Locate the cell with the specified text and output its (X, Y) center coordinate. 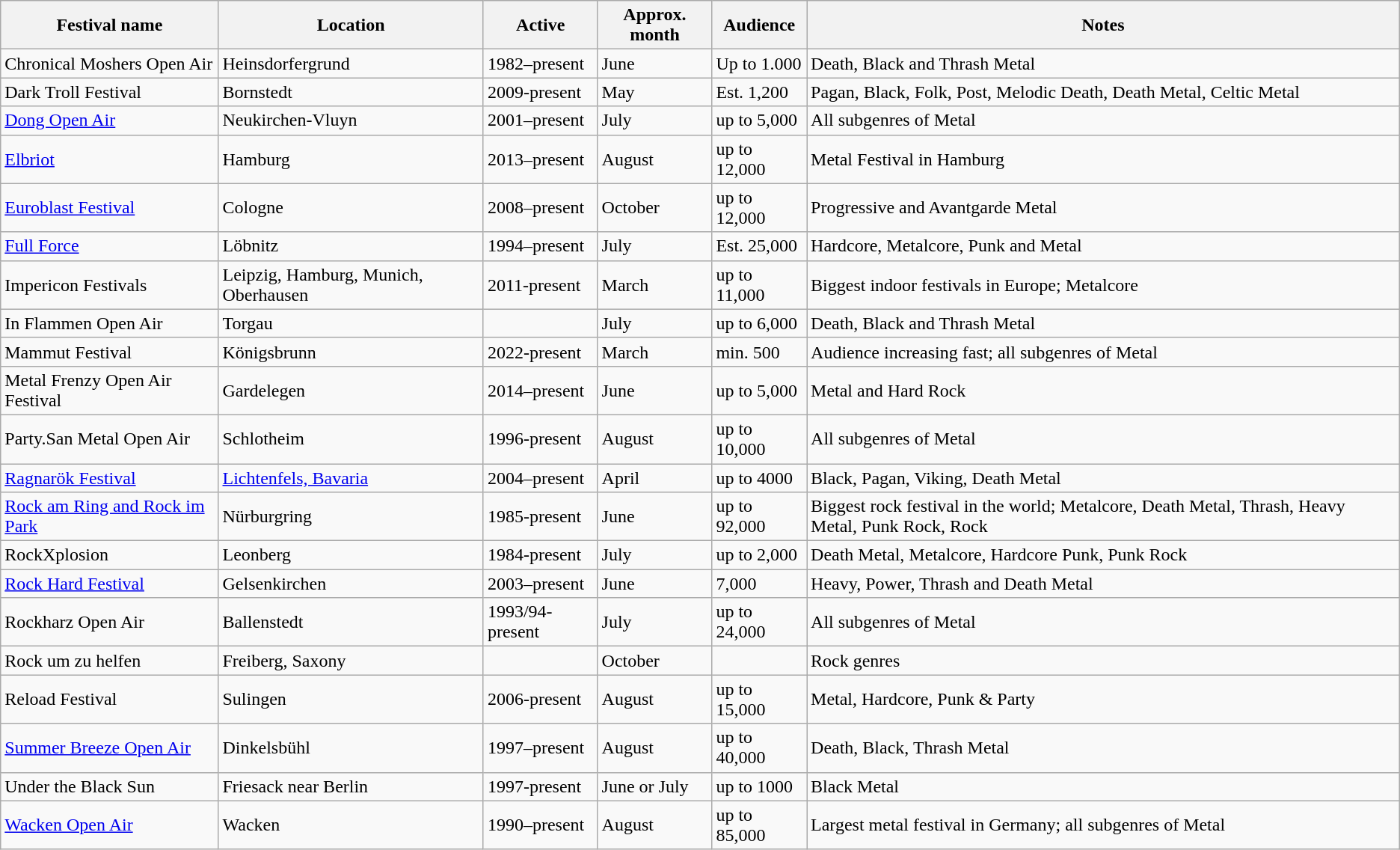
Biggest rock festival in the world; Metalcore, Death Metal, Thrash, Heavy Metal, Punk Rock, Rock (1104, 516)
2013–present (540, 159)
Elbriot (109, 159)
1996-present (540, 438)
Summer Breeze Open Air (109, 748)
Audience increasing fast; all subgenres of Metal (1104, 352)
Death, Black, Thrash Metal (1104, 748)
2004–present (540, 478)
Pagan, Black, Folk, Post, Melodic Death, Death Metal, Celtic Metal (1104, 92)
Wacken Open Air (109, 825)
Rock Hard Festival (109, 584)
2022-present (540, 352)
Est. 1,200 (760, 92)
Dark Troll Festival (109, 92)
Death Metal, Metalcore, Hardcore Punk, Punk Rock (1104, 555)
2009-present (540, 92)
Leipzig, Hamburg, Munich, Oberhausen (351, 284)
Metal, Hardcore, Punk & Party (1104, 699)
Löbnitz (351, 246)
Hardcore, Metalcore, Punk and Metal (1104, 246)
Rock um zu helfen (109, 661)
Progressive and Avantgarde Metal (1104, 208)
Hamburg (351, 159)
1994–present (540, 246)
Neukirchen-Vluyn (351, 120)
2014–present (540, 391)
Black Metal (1104, 786)
Party.San Metal Open Air (109, 438)
Reload Festival (109, 699)
Notes (1104, 25)
Rock am Ring and Rock im Park (109, 516)
Rockharz Open Air (109, 623)
Active (540, 25)
up to 6,000 (760, 323)
Up to 1.000 (760, 64)
up to 15,000 (760, 699)
Audience (760, 25)
Largest metal festival in Germany; all subgenres of Metal (1104, 825)
Biggest indoor festivals in Europe; Metalcore (1104, 284)
1993/94-present (540, 623)
Location (351, 25)
Festival name (109, 25)
up to 1000 (760, 786)
Rock genres (1104, 661)
2003–present (540, 584)
1984-present (540, 555)
Metal Festival in Hamburg (1104, 159)
Wacken (351, 825)
up to 40,000 (760, 748)
2006-present (540, 699)
1997–present (540, 748)
Impericon Festivals (109, 284)
Cologne (351, 208)
Ballenstedt (351, 623)
Königsbrunn (351, 352)
Approx. month (655, 25)
Black, Pagan, Viking, Death Metal (1104, 478)
2011-present (540, 284)
Heavy, Power, Thrash and Death Metal (1104, 584)
2008–present (540, 208)
1985-present (540, 516)
Metal and Hard Rock (1104, 391)
Gelsenkirchen (351, 584)
Est. 25,000 (760, 246)
April (655, 478)
Freiberg, Saxony (351, 661)
Metal Frenzy Open Air Festival (109, 391)
up to 4000 (760, 478)
up to 11,000 (760, 284)
Chronical Moshers Open Air (109, 64)
1982–present (540, 64)
Heinsdorfergrund (351, 64)
RockXplosion (109, 555)
1997-present (540, 786)
Dinkelsbühl (351, 748)
7,000 (760, 584)
Euroblast Festival (109, 208)
Under the Black Sun (109, 786)
Torgau (351, 323)
min. 500 (760, 352)
up to 24,000 (760, 623)
Full Force (109, 246)
Mammut Festival (109, 352)
Bornstedt (351, 92)
Schlotheim (351, 438)
1990–present (540, 825)
up to 92,000 (760, 516)
up to 85,000 (760, 825)
May (655, 92)
In Flammen Open Air (109, 323)
Leonberg (351, 555)
2001–present (540, 120)
Friesack near Berlin (351, 786)
up to 2,000 (760, 555)
Lichtenfels, Bavaria (351, 478)
up to 10,000 (760, 438)
Sulingen (351, 699)
Nürburgring (351, 516)
June or July (655, 786)
Dong Open Air (109, 120)
Gardelegen (351, 391)
Ragnarök Festival (109, 478)
